For the text-containing cell, return its midpoint in (x, y) coordinate format. 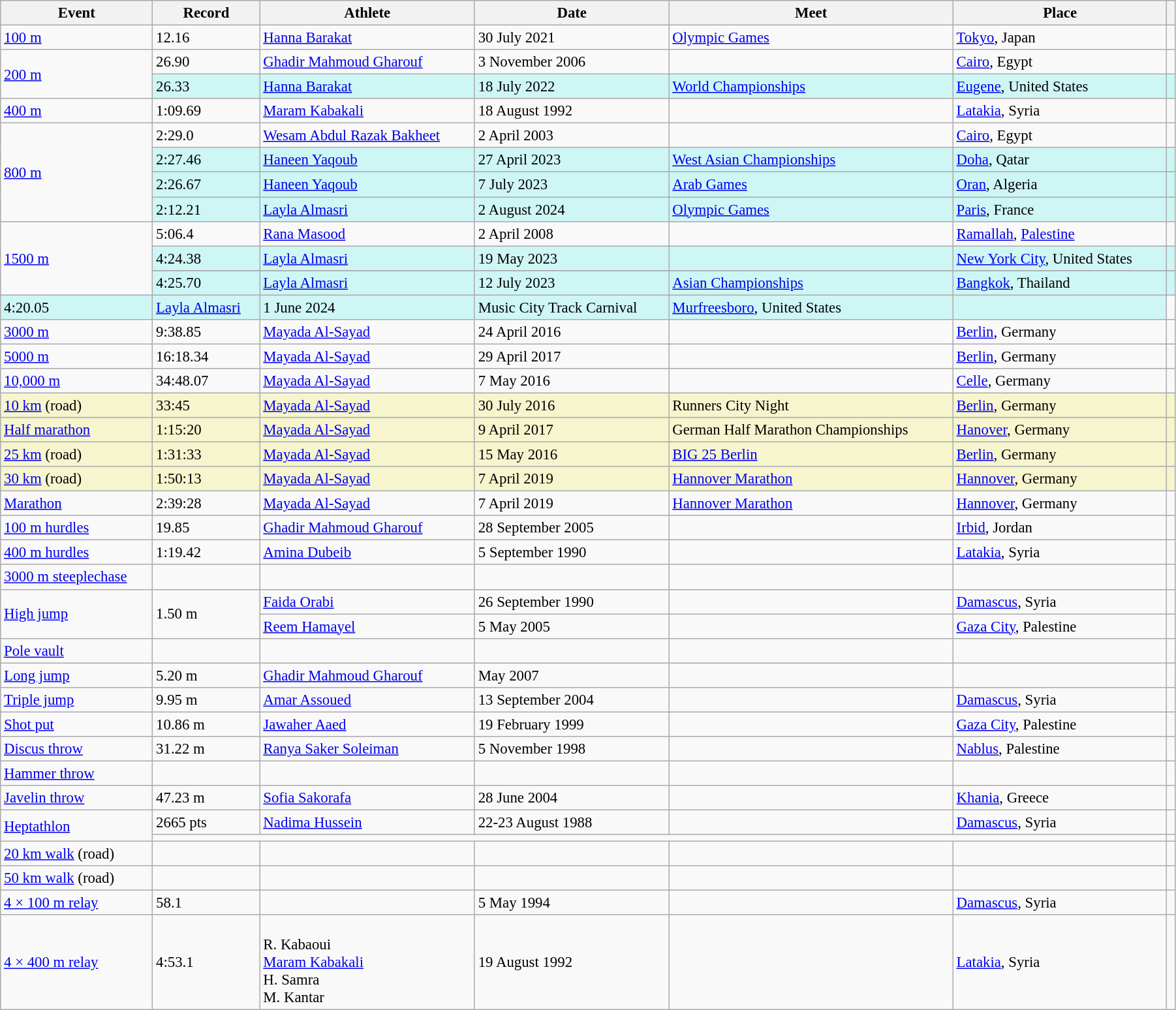
2 August 2024 (572, 209)
Shot put (77, 724)
27 April 2023 (572, 160)
3 November 2006 (572, 62)
Murfreesboro, United States (811, 307)
Maram Kabakali (367, 111)
19 February 1999 (572, 724)
800 m (77, 172)
4 × 400 m relay (77, 962)
Heptathlon (77, 826)
5 November 1998 (572, 749)
Javelin throw (77, 798)
Ranya Saker Soleiman (367, 749)
2665 pts (206, 823)
12 July 2023 (572, 283)
5000 m (77, 356)
New York City, United States (1060, 258)
18 August 1992 (572, 111)
Discus throw (77, 749)
12.16 (206, 38)
1 June 2024 (367, 307)
5 September 1990 (572, 553)
22-23 August 1988 (572, 823)
1:19.42 (206, 553)
2:26.67 (206, 185)
Wesam Abdul Razak Bakheet (367, 136)
19 May 2023 (572, 258)
400 m hurdles (77, 553)
3000 m (77, 332)
Arab Games (811, 185)
1500 m (77, 258)
29 April 2017 (572, 356)
31.22 m (206, 749)
4:24.38 (206, 258)
Khania, Greece (1060, 798)
Long jump (77, 675)
19.85 (206, 528)
5:06.4 (206, 234)
4:53.1 (206, 962)
5.20 m (206, 675)
58.1 (206, 903)
Place (1060, 13)
15 May 2016 (572, 455)
1:09.69 (206, 111)
Music City Track Carnival (572, 307)
2:29.0 (206, 136)
28 September 2005 (572, 528)
7 July 2023 (572, 185)
High jump (77, 613)
30 July 2021 (572, 38)
Oran, Algeria (1060, 185)
Bangkok, Thailand (1060, 283)
16:18.34 (206, 356)
200 m (77, 74)
German Half Marathon Championships (811, 430)
Record (206, 13)
24 April 2016 (572, 332)
Doha, Qatar (1060, 160)
5 May 1994 (572, 903)
Marathon (77, 504)
2:27.46 (206, 160)
7 May 2016 (572, 381)
30 km (road) (77, 479)
Irbid, Jordan (1060, 528)
100 m (77, 38)
Faida Orabi (367, 602)
Half marathon (77, 430)
2:12.21 (206, 209)
19 August 1992 (572, 962)
Triple jump (77, 700)
2 April 2008 (572, 234)
4 × 100 m relay (77, 903)
1:15:20 (206, 430)
9:38.85 (206, 332)
Jawaher Aaed (367, 724)
May 2007 (572, 675)
2:39:28 (206, 504)
Nadima Hussein (367, 823)
1:50:13 (206, 479)
Tokyo, Japan (1060, 38)
Pole vault (77, 650)
50 km walk (road) (77, 878)
4:25.70 (206, 283)
Ramallah, Palestine (1060, 234)
Meet (811, 13)
World Championships (811, 87)
30 July 2016 (572, 405)
1.50 m (206, 613)
Eugene, United States (1060, 87)
26.33 (206, 87)
9.95 m (206, 700)
Hammer throw (77, 773)
Sofia Sakorafa (367, 798)
R. KabaouiMaram KabakaliH. SamraM. Kantar (367, 962)
West Asian Championships (811, 160)
Date (572, 13)
9 April 2017 (572, 430)
2 April 2003 (572, 136)
34:48.07 (206, 381)
Amar Assoued (367, 700)
10 km (road) (77, 405)
25 km (road) (77, 455)
Reem Hamayel (367, 626)
20 km walk (road) (77, 854)
Runners City Night (811, 405)
5 May 2005 (572, 626)
26.90 (206, 62)
100 m hurdles (77, 528)
400 m (77, 111)
33:45 (206, 405)
10,000 m (77, 381)
Event (77, 13)
Asian Championships (811, 283)
Athlete (367, 13)
BIG 25 Berlin (811, 455)
Hanover, Germany (1060, 430)
4:20.05 (77, 307)
28 June 2004 (572, 798)
10.86 m (206, 724)
18 July 2022 (572, 87)
3000 m steeplechase (77, 577)
Celle, Germany (1060, 381)
26 September 1990 (572, 602)
47.23 m (206, 798)
Amina Dubeib (367, 553)
13 September 2004 (572, 700)
Paris, France (1060, 209)
Nablus, Palestine (1060, 749)
Rana Masood (367, 234)
1:31:33 (206, 455)
